Search for the cell housing the specified text and yield its [x, y] center coordinate. 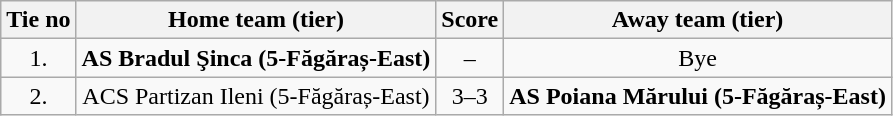
Tie no [38, 20]
– [470, 58]
AS Bradul Şinca (5-Făgăraș-East) [256, 58]
3–3 [470, 96]
2. [38, 96]
Away team (tier) [698, 20]
Bye [698, 58]
Score [470, 20]
Home team (tier) [256, 20]
AS Poiana Mărului (5-Făgăraș-East) [698, 96]
1. [38, 58]
ACS Partizan Ileni (5-Făgăraș-East) [256, 96]
